Output the (x, y) coordinate of the center of the cell containing the given text.  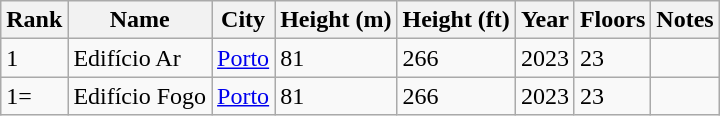
Year (544, 20)
Name (140, 20)
1= (34, 96)
1 (34, 58)
Notes (685, 20)
City (244, 20)
Floors (612, 20)
Edifício Ar (140, 58)
Edifício Fogo (140, 96)
Height (m) (336, 20)
Height (ft) (456, 20)
Rank (34, 20)
